Scan for the cell matching the given text and deliver its [X, Y] coordinate at center. 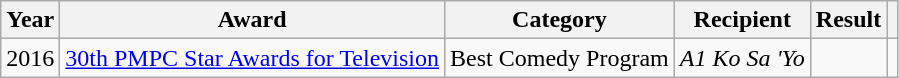
Best Comedy Program [560, 58]
30th PMPC Star Awards for Television [252, 58]
Award [252, 20]
2016 [30, 58]
A1 Ko Sa 'Yo [742, 58]
Category [560, 20]
Result [848, 20]
Recipient [742, 20]
Year [30, 20]
